Locate the cell with the specified text and output its (X, Y) center coordinate. 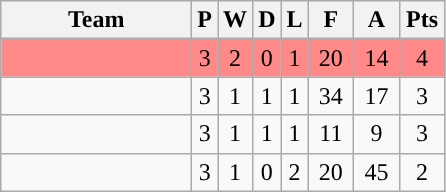
Team (96, 20)
L (294, 20)
Pts (422, 20)
34 (331, 96)
A (377, 20)
F (331, 20)
45 (377, 172)
D (267, 20)
11 (331, 134)
17 (377, 96)
P (205, 20)
14 (377, 58)
W (236, 20)
4 (422, 58)
9 (377, 134)
